Detect which cell encompasses the target text, then output its [x, y] center coordinate. 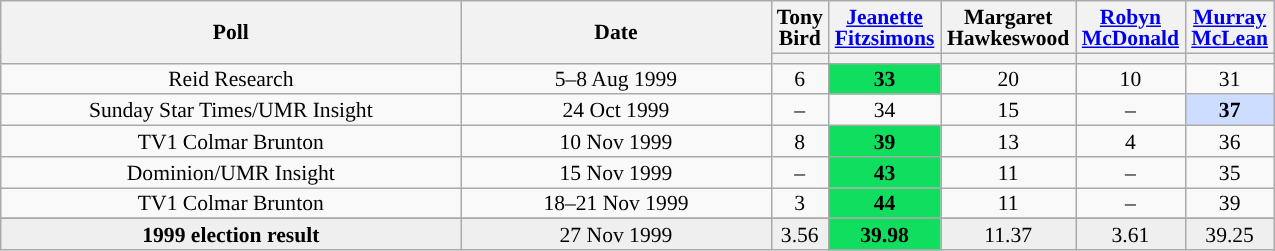
39.98 [885, 234]
1999 election result [231, 234]
5–8 Aug 1999 [616, 78]
Jeanette Fitzsimons [885, 27]
Poll [231, 32]
6 [800, 78]
Margaret Hawkeswood [1008, 27]
4 [1130, 142]
20 [1008, 78]
36 [1230, 142]
Robyn McDonald [1130, 27]
Dominion/UMR Insight [231, 172]
15 [1008, 110]
Sunday Star Times/UMR Insight [231, 110]
Date [616, 32]
Reid Research [231, 78]
44 [885, 204]
Tony Bird [800, 27]
34 [885, 110]
24 Oct 1999 [616, 110]
13 [1008, 142]
8 [800, 142]
10 Nov 1999 [616, 142]
3 [800, 204]
3.61 [1130, 234]
39.25 [1230, 234]
33 [885, 78]
43 [885, 172]
27 Nov 1999 [616, 234]
31 [1230, 78]
35 [1230, 172]
Murray McLean [1230, 27]
15 Nov 1999 [616, 172]
11.37 [1008, 234]
3.56 [800, 234]
10 [1130, 78]
37 [1230, 110]
18–21 Nov 1999 [616, 204]
